Determine the (X, Y) coordinate at the center of the cell enclosing the given text.  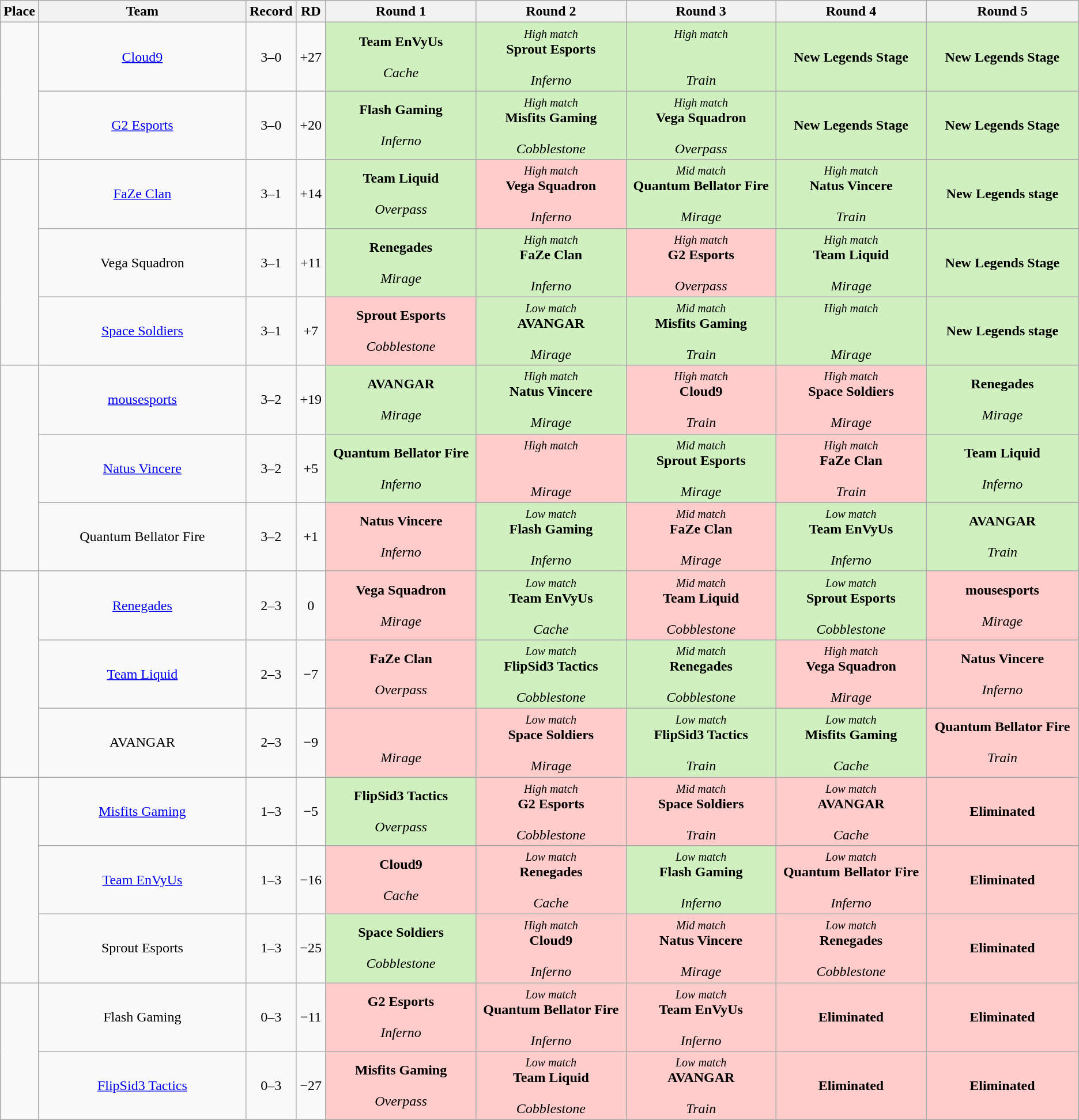
Low matchSprout EsportsCobblestone (851, 605)
Quantum Bellator FireTrain (1003, 742)
AVANGAR (142, 742)
Low matchRenegadesCache (551, 880)
High matchSprout EsportsInferno (551, 56)
Mid matchSprout EsportsMirage (701, 468)
Team LiquidInferno (1003, 468)
Mid matchTeam LiquidCobblestone (701, 605)
Team EnVyUs (142, 880)
Round 3 (701, 12)
Sprout EsportsCobblestone (401, 331)
0 (311, 605)
Low matchAVANGARMirage (551, 331)
FlipSid3 Tactics (142, 1085)
High matchFaZe ClanTrain (851, 468)
Quantum Bellator Fire (142, 537)
Round 2 (551, 12)
Place (20, 12)
Round 5 (1003, 12)
Mid matchMisfits GamingTrain (701, 331)
Cloud9Cache (401, 880)
−5 (311, 811)
Team (142, 12)
Misfits GamingOverpass (401, 1085)
+7 (311, 331)
Round 1 (401, 12)
Mid matchSpace SoldiersTrain (701, 811)
+20 (311, 126)
High matchCloud9Train (701, 400)
AVANGARMirage (401, 400)
Record (271, 12)
Renegades (142, 605)
Round 4 (851, 12)
−11 (311, 1017)
−27 (311, 1085)
High matchVega SquadronInferno (551, 194)
Low matchTeam LiquidCobblestone (551, 1085)
G2 EsportsInferno (401, 1017)
Cloud9 (142, 56)
Low matchRenegadesCobblestone (851, 948)
High matchSpace SoldiersMirage (851, 400)
High matchG2 EsportsOverpass (701, 263)
+1 (311, 537)
Low matchAVANGARCache (851, 811)
+27 (311, 56)
−7 (311, 674)
Space Soldiers (142, 331)
FaZe ClanOverpass (401, 674)
High matchNatus VincereTrain (851, 194)
Mid matchFaZe ClanMirage (701, 537)
Low matchSpace SoldiersMirage (551, 742)
High matchTrain (701, 56)
+14 (311, 194)
High matchVega SquadronMirage (851, 674)
mousesportsMirage (1003, 605)
Low matchTeam EnVyUsCache (551, 605)
RD (311, 12)
Low matchAVANGARTrain (701, 1085)
Low matchMisfits GamingCache (851, 742)
Mid matchRenegadesCobblestone (701, 674)
Quantum Bellator FireInferno (401, 468)
G2 Esports (142, 126)
Team LiquidOverpass (401, 194)
−25 (311, 948)
Misfits Gaming (142, 811)
AVANGARTrain (1003, 537)
FaZe Clan (142, 194)
−16 (311, 880)
High matchVega SquadronOverpass (701, 126)
+19 (311, 400)
Mid matchNatus VincereMirage (701, 948)
Flash GamingInferno (401, 126)
Low matchFlipSid3 TacticsCobblestone (551, 674)
Team EnVyUsCache (401, 56)
+5 (311, 468)
High matchFaZe ClanInferno (551, 263)
Vega SquadronMirage (401, 605)
FlipSid3 TacticsOverpass (401, 811)
Vega Squadron (142, 263)
High matchTeam LiquidMirage (851, 263)
Team Liquid (142, 674)
Natus Vincere (142, 468)
High matchNatus VincereMirage (551, 400)
Mirage (401, 742)
Flash Gaming (142, 1017)
mousesports (142, 400)
−9 (311, 742)
Space SoldiersCobblestone (401, 948)
High matchMisfits GamingCobblestone (551, 126)
Sprout Esports (142, 948)
+11 (311, 263)
Mid matchQuantum Bellator FireMirage (701, 194)
High matchCloud9Inferno (551, 948)
Low matchFlipSid3 TacticsTrain (701, 742)
High matchG2 EsportsCobblestone (551, 811)
